Determine the (X, Y) coordinate at the center of the cell enclosing the given text.  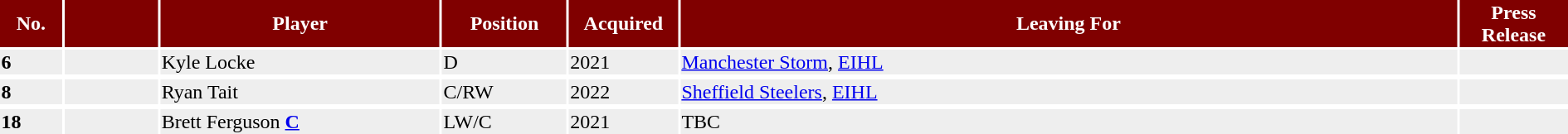
Brett Ferguson C (300, 122)
2022 (624, 92)
TBC (1069, 122)
Acquired (624, 23)
Player (300, 23)
Sheffield Steelers, EIHL (1069, 92)
18 (32, 122)
Press Release (1513, 23)
Ryan Tait (300, 92)
6 (32, 62)
8 (32, 92)
Manchester Storm, EIHL (1069, 62)
Kyle Locke (300, 62)
No. (32, 23)
C/RW (504, 92)
LW/C (504, 122)
Leaving For (1069, 23)
D (504, 62)
Position (504, 23)
